Provide the [X, Y] coordinate of the cell's center where the given text is located.  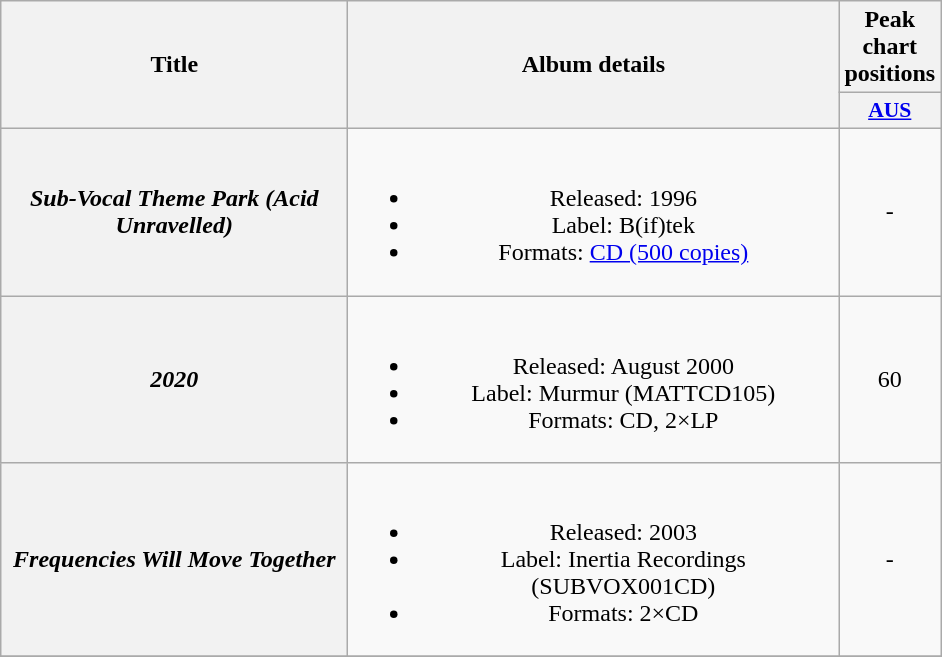
Album details [594, 65]
Released: August 2000Label: Murmur (MATTCD105)Formats: CD, 2×LP [594, 380]
60 [890, 380]
Frequencies Will Move Together [174, 560]
Title [174, 65]
Released: 2003Label: Inertia Recordings (SUBVOX001CD)Formats: 2×CD [594, 560]
Sub-Vocal Theme Park (Acid Unravelled) [174, 212]
AUS [890, 111]
Released: 1996Label: B(if)tekFormats: CD (500 copies) [594, 212]
Peak chart positions [890, 47]
2020 [174, 380]
